Output the [x, y] coordinate of the center of the cell containing the given text.  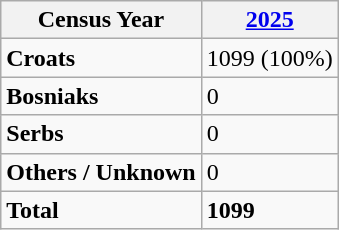
Total [101, 210]
Croats [101, 58]
Bosniaks [101, 96]
Serbs [101, 134]
Census Year [101, 20]
2025 [270, 20]
Others / Unknown [101, 172]
1099 (100%) [270, 58]
1099 [270, 210]
